From the cell containing the given text, extract its center point as (X, Y) coordinate. 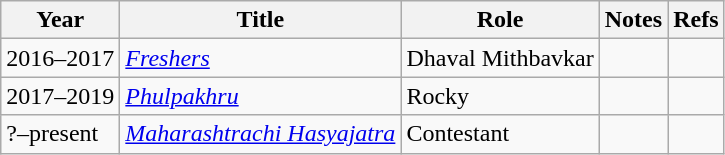
Rocky (500, 96)
Refs (696, 20)
Year (60, 20)
Notes (633, 20)
2017–2019 (60, 96)
Freshers (260, 58)
?–present (60, 134)
Phulpakhru (260, 96)
Contestant (500, 134)
Maharashtrachi Hasyajatra (260, 134)
2016–2017 (60, 58)
Dhaval Mithbavkar (500, 58)
Title (260, 20)
Role (500, 20)
